Search for the cell housing the specified text and yield its [X, Y] center coordinate. 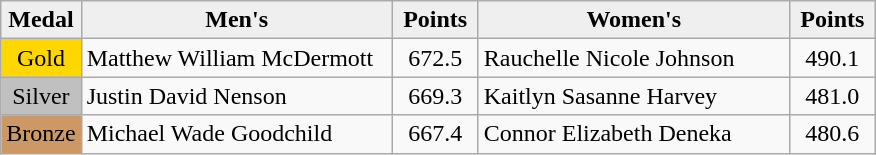
Medal [41, 20]
Men's [236, 20]
667.4 [435, 134]
Gold [41, 58]
Michael Wade Goodchild [236, 134]
Matthew William McDermott [236, 58]
Bronze [41, 134]
Rauchelle Nicole Johnson [634, 58]
Connor Elizabeth Deneka [634, 134]
672.5 [435, 58]
Justin David Nenson [236, 96]
Kaitlyn Sasanne Harvey [634, 96]
490.1 [832, 58]
480.6 [832, 134]
Silver [41, 96]
481.0 [832, 96]
669.3 [435, 96]
Women's [634, 20]
